Scan for the cell matching the given text and deliver its [x, y] coordinate at center. 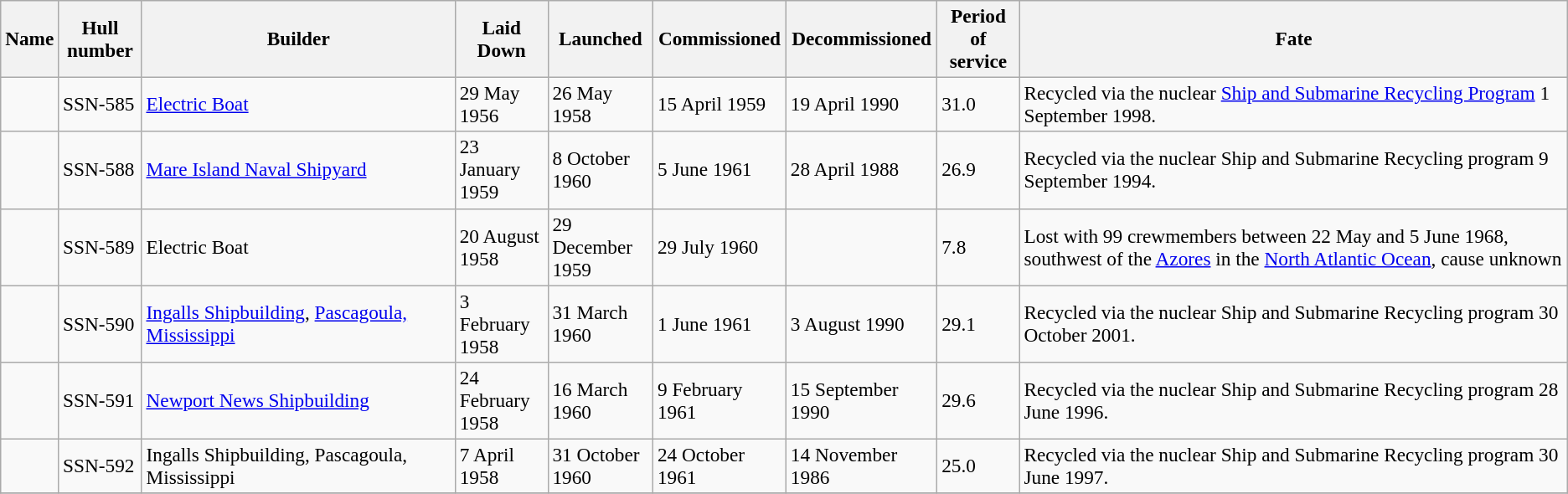
Hull number [101, 39]
23 January 1959 [501, 170]
16 March 1960 [601, 400]
19 April 1990 [861, 104]
Recycled via the nuclear Ship and Submarine Recycling program 9 September 1994. [1293, 170]
26.9 [978, 170]
15 September 1990 [861, 400]
Lost with 99 crewmembers between 22 May and 5 June 1968, southwest of the Azores in the North Atlantic Ocean, cause unknown [1293, 247]
Launched [601, 39]
31 March 1960 [601, 323]
24 October 1961 [720, 466]
29.1 [978, 323]
29 July 1960 [720, 247]
20 August 1958 [501, 247]
Commissioned [720, 39]
Recycled via the nuclear Ship and Submarine Recycling program 30 June 1997. [1293, 466]
1 June 1961 [720, 323]
31.0 [978, 104]
3 February 1958 [501, 323]
3 August 1990 [861, 323]
8 October 1960 [601, 170]
24 February 1958 [501, 400]
7.8 [978, 247]
SSN-588 [101, 170]
29.6 [978, 400]
14 November 1986 [861, 466]
29 December 1959 [601, 247]
Builder [298, 39]
Fate [1293, 39]
9 February 1961 [720, 400]
SSN-590 [101, 323]
SSN-585 [101, 104]
7 April 1958 [501, 466]
26 May 1958 [601, 104]
28 April 1988 [861, 170]
SSN-591 [101, 400]
Period of service [978, 39]
5 June 1961 [720, 170]
Decommissioned [861, 39]
Newport News Shipbuilding [298, 400]
Recycled via the nuclear Ship and Submarine Recycling program 28 June 1996. [1293, 400]
Laid Down [501, 39]
25.0 [978, 466]
31 October 1960 [601, 466]
Name [30, 39]
SSN-592 [101, 466]
Mare Island Naval Shipyard [298, 170]
SSN-589 [101, 247]
29 May 1956 [501, 104]
Recycled via the nuclear Ship and Submarine Recycling program 30 October 2001. [1293, 323]
15 April 1959 [720, 104]
Recycled via the nuclear Ship and Submarine Recycling Program 1 September 1998. [1293, 104]
